Extract the [X, Y] coordinate from the center of the cell holding the provided text.  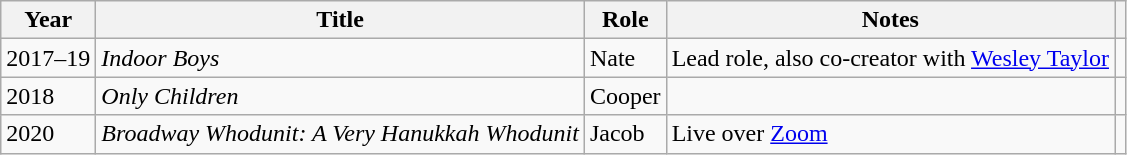
Indoor Boys [340, 58]
2020 [48, 134]
Lead role, also co-creator with Wesley Taylor [890, 58]
2017–19 [48, 58]
Jacob [625, 134]
Nate [625, 58]
Notes [890, 20]
Broadway Whodunit: A Very Hanukkah Whodunit [340, 134]
Cooper [625, 96]
Title [340, 20]
Live over Zoom [890, 134]
Role [625, 20]
Only Children [340, 96]
Year [48, 20]
2018 [48, 96]
